Pinpoint the cell where the given text exists, returning its [X, Y] midpoint coordinate. 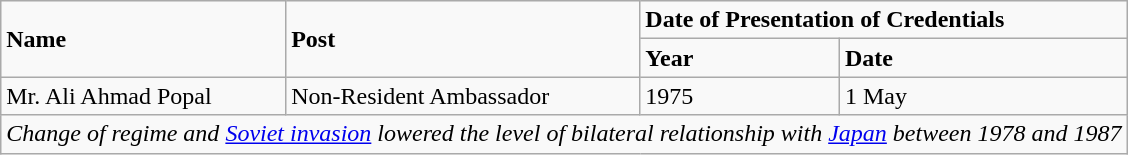
Date [983, 58]
Year [740, 58]
Post [463, 39]
Date of Presentation of Credentials [884, 20]
Change of regime and Soviet invasion lowered the level of bilateral relationship with Japan between 1978 and 1987 [564, 134]
1975 [740, 96]
1 May [983, 96]
Mr. Ali Ahmad Popal [144, 96]
Non-Resident Ambassador [463, 96]
Name [144, 39]
